For the text-containing cell, return its midpoint in [X, Y] coordinate format. 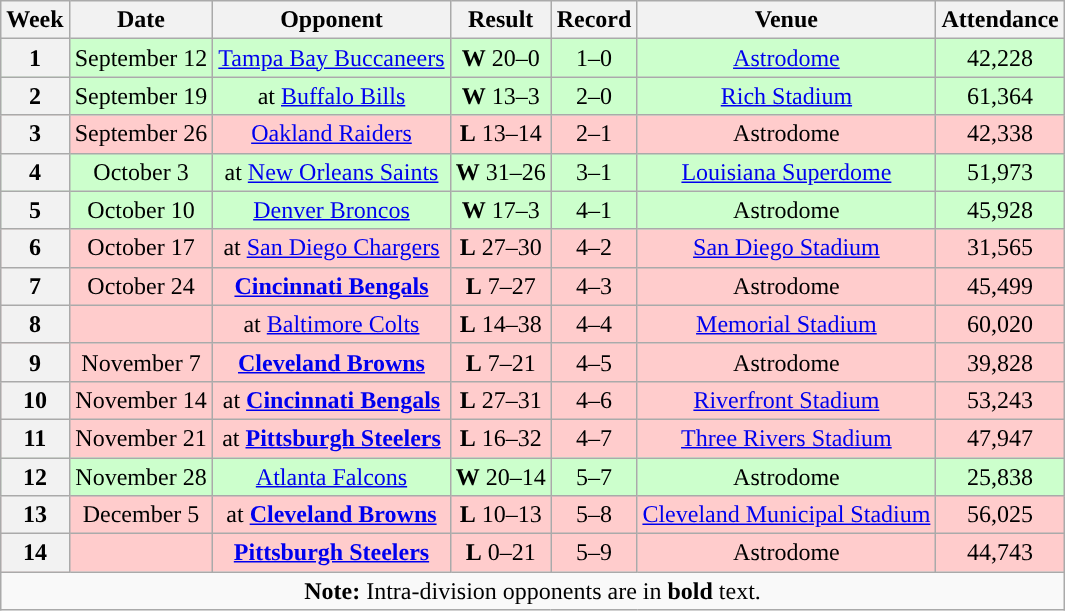
2–0 [594, 96]
Tampa Bay Buccaneers [332, 58]
53,243 [1000, 400]
L 0–21 [500, 553]
November 14 [141, 400]
Pittsburgh Steelers [332, 553]
5 [35, 210]
61,364 [1000, 96]
Cincinnati Bengals [332, 286]
56,025 [1000, 515]
San Diego Stadium [786, 248]
October 3 [141, 172]
L 13–14 [500, 134]
Cleveland Browns [332, 362]
11 [35, 438]
7 [35, 286]
L 7–27 [500, 286]
at Pittsburgh Steelers [332, 438]
November 21 [141, 438]
2–1 [594, 134]
4–3 [594, 286]
L 10–13 [500, 515]
Three Rivers Stadium [786, 438]
1 [35, 58]
5–8 [594, 515]
at Cincinnati Bengals [332, 400]
October 10 [141, 210]
39,828 [1000, 362]
14 [35, 553]
Atlanta Falcons [332, 477]
Note: Intra-division opponents are in bold text. [533, 591]
51,973 [1000, 172]
Memorial Stadium [786, 324]
at Cleveland Browns [332, 515]
1–0 [594, 58]
Rich Stadium [786, 96]
Week [35, 20]
4–6 [594, 400]
4–1 [594, 210]
October 17 [141, 248]
47,947 [1000, 438]
6 [35, 248]
Oakland Raiders [332, 134]
3–1 [594, 172]
at Baltimore Colts [332, 324]
2 [35, 96]
at Buffalo Bills [332, 96]
L 27–31 [500, 400]
9 [35, 362]
W 31–26 [500, 172]
4 [35, 172]
31,565 [1000, 248]
3 [35, 134]
Denver Broncos [332, 210]
Opponent [332, 20]
25,838 [1000, 477]
44,743 [1000, 553]
W 13–3 [500, 96]
13 [35, 515]
42,338 [1000, 134]
at San Diego Chargers [332, 248]
5–7 [594, 477]
4–5 [594, 362]
Record [594, 20]
42,228 [1000, 58]
September 26 [141, 134]
at New Orleans Saints [332, 172]
November 28 [141, 477]
Venue [786, 20]
September 12 [141, 58]
Result [500, 20]
4–4 [594, 324]
Louisiana Superdome [786, 172]
Attendance [1000, 20]
L 27–30 [500, 248]
5–9 [594, 553]
45,499 [1000, 286]
Date [141, 20]
Riverfront Stadium [786, 400]
L 14–38 [500, 324]
L 16–32 [500, 438]
W 20–0 [500, 58]
W 17–3 [500, 210]
November 7 [141, 362]
4–2 [594, 248]
L 7–21 [500, 362]
12 [35, 477]
45,928 [1000, 210]
4–7 [594, 438]
W 20–14 [500, 477]
8 [35, 324]
September 19 [141, 96]
10 [35, 400]
October 24 [141, 286]
Cleveland Municipal Stadium [786, 515]
60,020 [1000, 324]
December 5 [141, 515]
